Pinpoint the cell where the given text exists, returning its [X, Y] midpoint coordinate. 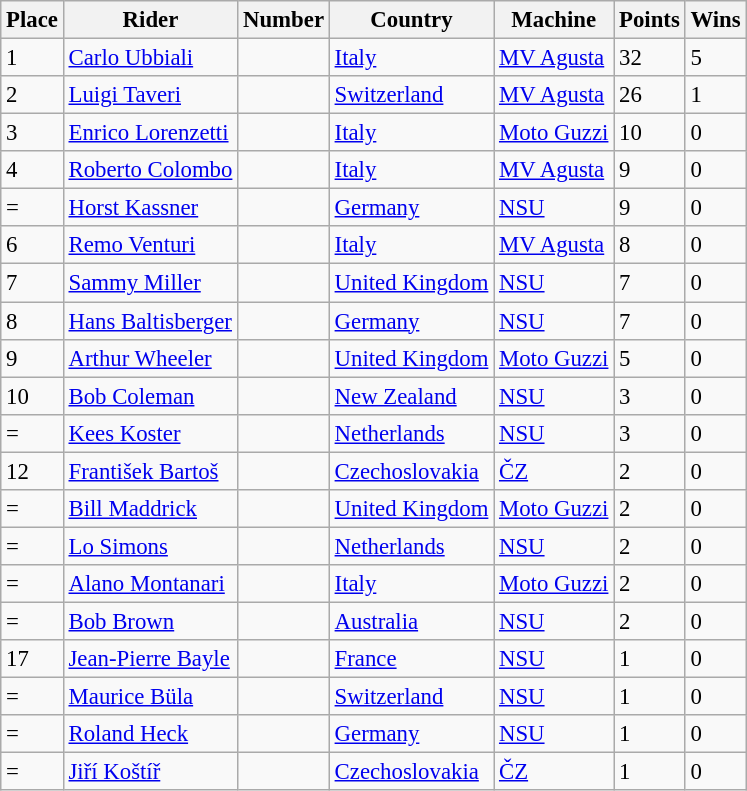
Lo Simons [150, 546]
Australia [411, 621]
Horst Kassner [150, 208]
Bob Brown [150, 621]
26 [650, 95]
6 [32, 245]
Number [284, 20]
Carlo Ubbiali [150, 58]
Machine [554, 20]
France [411, 659]
12 [32, 471]
Rider [150, 20]
Hans Baltisberger [150, 321]
Maurice Büla [150, 697]
Roberto Colombo [150, 170]
František Bartoš [150, 471]
Arthur Wheeler [150, 358]
Roland Heck [150, 734]
Sammy Miller [150, 283]
Jiří Koštíř [150, 772]
Enrico Lorenzetti [150, 133]
Alano Montanari [150, 584]
Luigi Taveri [150, 95]
Bill Maddrick [150, 509]
32 [650, 58]
Country [411, 20]
Remo Venturi [150, 245]
Kees Koster [150, 433]
17 [32, 659]
New Zealand [411, 396]
Place [32, 20]
Bob Coleman [150, 396]
Points [650, 20]
4 [32, 170]
Jean-Pierre Bayle [150, 659]
Wins [716, 20]
